Find where the given text appears and provide that cell's center as (x, y) coordinate. 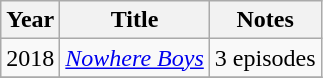
Notes (265, 20)
Title (134, 20)
Year (30, 20)
2018 (30, 58)
3 episodes (265, 58)
Nowhere Boys (134, 58)
